Search for the cell housing the specified text and yield its (X, Y) center coordinate. 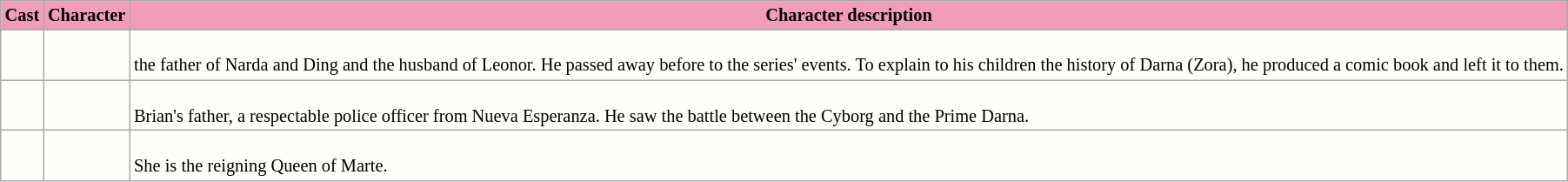
Cast (23, 15)
Brian's father, a respectable police officer from Nueva Esperanza. He saw the battle between the Cyborg and the Prime Darna. (849, 105)
Character description (849, 15)
She is the reigning Queen of Marte. (849, 155)
Character (87, 15)
